Identify which cell holds the provided text, then report its [x, y] central coordinate. 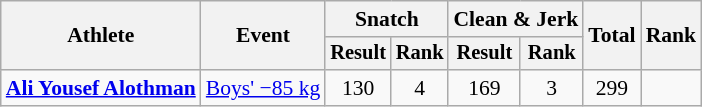
Athlete [101, 36]
Ali Yousef Alothman [101, 88]
Snatch [386, 19]
Boys' −85 kg [264, 88]
169 [484, 88]
Clean & Jerk [516, 19]
299 [612, 88]
130 [358, 88]
Total [612, 36]
Event [264, 36]
3 [552, 88]
4 [420, 88]
